Scan for the cell matching the given text and deliver its (X, Y) coordinate at center. 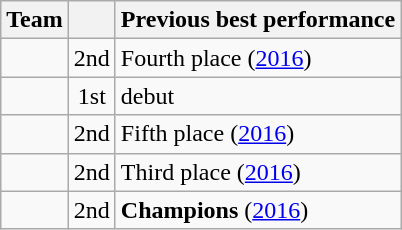
Team (35, 20)
Champions (2016) (258, 210)
debut (258, 96)
1st (92, 96)
Previous best performance (258, 20)
Fourth place (2016) (258, 58)
Fifth place (2016) (258, 134)
Third place (2016) (258, 172)
